Determine the [x, y] coordinate at the center of the cell enclosing the given text.  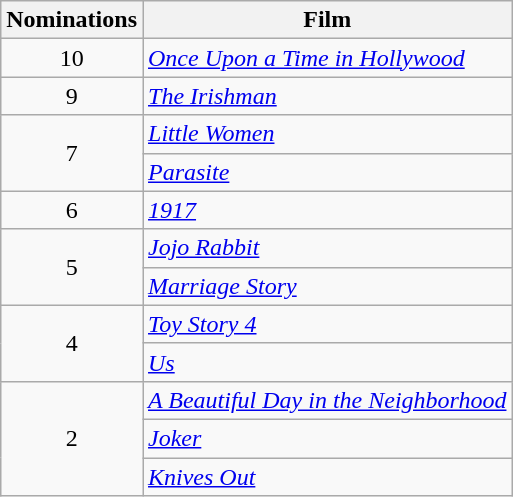
Knives Out [326, 477]
Little Women [326, 134]
Film [326, 20]
6 [72, 210]
Marriage Story [326, 286]
Toy Story 4 [326, 324]
1917 [326, 210]
The Irishman [326, 96]
10 [72, 58]
2 [72, 438]
A Beautiful Day in the Neighborhood [326, 400]
9 [72, 96]
4 [72, 343]
Once Upon a Time in Hollywood [326, 58]
7 [72, 153]
Joker [326, 438]
Nominations [72, 20]
Jojo Rabbit [326, 248]
Us [326, 362]
Parasite [326, 172]
5 [72, 267]
